Provide the [X, Y] coordinate of the cell's center where the given text is located.  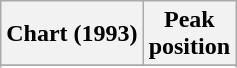
Chart (1993) [72, 34]
Peakposition [189, 34]
